Detect which cell encompasses the target text, then output its [x, y] center coordinate. 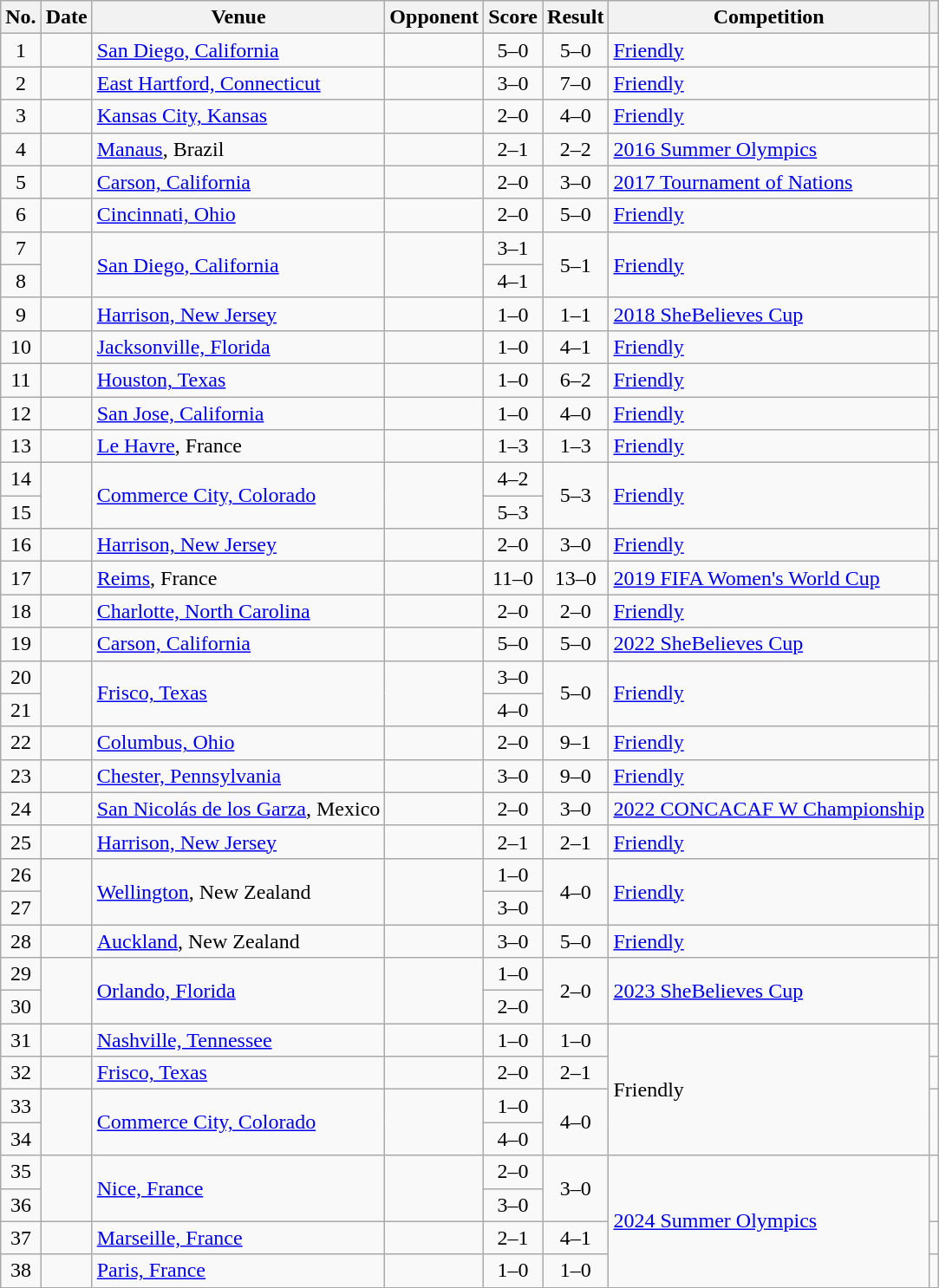
2–2 [576, 149]
San Nicolás de los Garza, Mexico [238, 809]
Nashville, Tennessee [238, 1040]
2022 SheBelieves Cup [769, 644]
37 [21, 1238]
Orlando, Florida [238, 991]
Cincinnati, Ohio [238, 215]
4 [21, 149]
1–1 [576, 314]
3–1 [513, 248]
35 [21, 1172]
32 [21, 1073]
23 [21, 776]
4–2 [513, 479]
Nice, France [238, 1188]
Jacksonville, Florida [238, 347]
30 [21, 1007]
5–1 [576, 264]
Result [576, 17]
3 [21, 116]
15 [21, 512]
2017 Tournament of Nations [769, 182]
2 [21, 83]
38 [21, 1271]
6 [21, 215]
25 [21, 842]
East Hartford, Connecticut [238, 83]
Columbus, Ohio [238, 743]
Date [66, 17]
36 [21, 1205]
Auckland, New Zealand [238, 940]
12 [21, 413]
2022 CONCACAF W Championship [769, 809]
5 [21, 182]
13–0 [576, 578]
8 [21, 281]
17 [21, 578]
13 [21, 446]
2018 SheBelieves Cup [769, 314]
29 [21, 974]
19 [21, 644]
Le Havre, France [238, 446]
Charlotte, North Carolina [238, 611]
Venue [238, 17]
20 [21, 677]
2023 SheBelieves Cup [769, 991]
Competition [769, 17]
Houston, Texas [238, 380]
Kansas City, Kansas [238, 116]
Score [513, 17]
1 [21, 50]
34 [21, 1139]
7–0 [576, 83]
Manaus, Brazil [238, 149]
2016 Summer Olympics [769, 149]
Opponent [434, 17]
Marseille, France [238, 1238]
28 [21, 940]
16 [21, 545]
Chester, Pennsylvania [238, 776]
2024 Summer Olympics [769, 1221]
9–1 [576, 743]
22 [21, 743]
33 [21, 1106]
6–2 [576, 380]
7 [21, 248]
9–0 [576, 776]
26 [21, 875]
9 [21, 314]
24 [21, 809]
11 [21, 380]
10 [21, 347]
Reims, France [238, 578]
2019 FIFA Women's World Cup [769, 578]
31 [21, 1040]
No. [21, 17]
Wellington, New Zealand [238, 891]
27 [21, 907]
Paris, France [238, 1271]
18 [21, 611]
San Jose, California [238, 413]
14 [21, 479]
11–0 [513, 578]
21 [21, 710]
